Scan for the cell matching the given text and deliver its [x, y] coordinate at center. 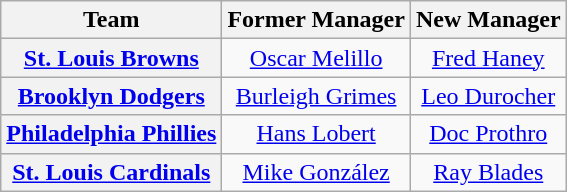
Oscar Melillo [316, 58]
Philadelphia Phillies [112, 134]
Fred Haney [488, 58]
Doc Prothro [488, 134]
Hans Lobert [316, 134]
St. Louis Browns [112, 58]
St. Louis Cardinals [112, 172]
Former Manager [316, 20]
Team [112, 20]
Brooklyn Dodgers [112, 96]
Ray Blades [488, 172]
Mike González [316, 172]
New Manager [488, 20]
Leo Durocher [488, 96]
Burleigh Grimes [316, 96]
